Return [x, y] of the center of cell containing provided text 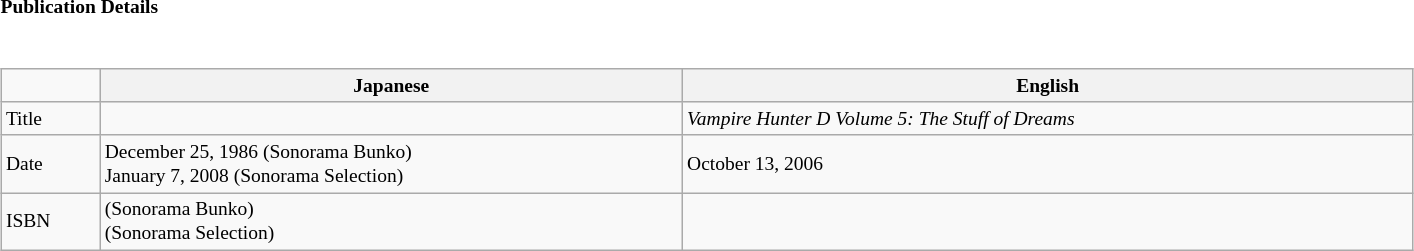
Date [50, 164]
English [1047, 86]
Title [50, 118]
ISBN [50, 222]
Vampire Hunter D Volume 5: The Stuff of Dreams [1047, 118]
December 25, 1986 (Sonorama Bunko)January 7, 2008 (Sonorama Selection) [391, 164]
Japanese [391, 86]
(Sonorama Bunko) (Sonorama Selection) [391, 222]
October 13, 2006 [1047, 164]
